Return [x, y] of the center of cell containing provided text 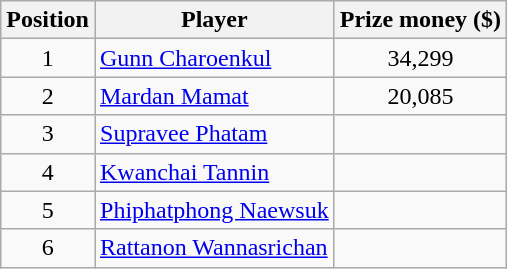
1 [48, 58]
Player [214, 20]
Rattanon Wannasrichan [214, 248]
Prize money ($) [420, 20]
Position [48, 20]
Gunn Charoenkul [214, 58]
Supravee Phatam [214, 134]
3 [48, 134]
Mardan Mamat [214, 96]
34,299 [420, 58]
6 [48, 248]
4 [48, 172]
Phiphatphong Naewsuk [214, 210]
Kwanchai Tannin [214, 172]
2 [48, 96]
5 [48, 210]
20,085 [420, 96]
